Search for the cell housing the specified text and yield its (X, Y) center coordinate. 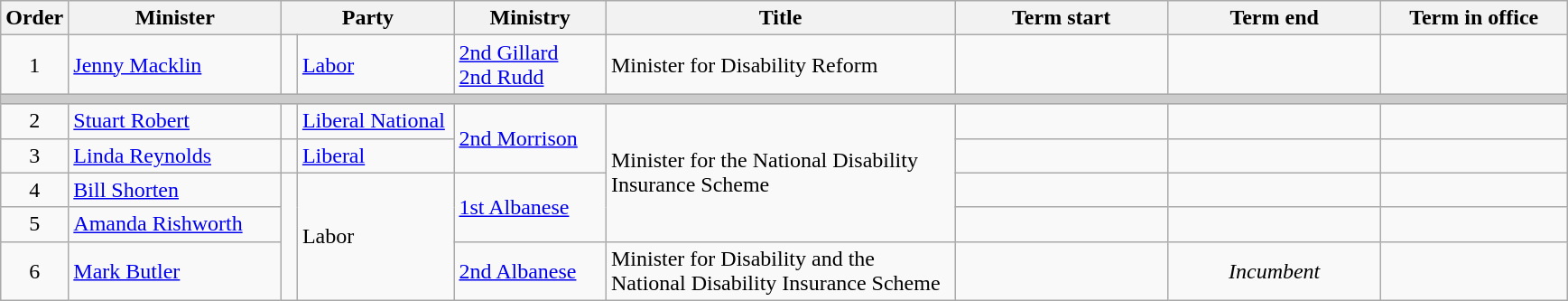
2nd Gillard2nd Rudd (531, 65)
Linda Reynolds (175, 155)
Stuart Robert (175, 121)
Liberal National (376, 121)
Party (368, 18)
Minister (175, 18)
2nd Albanese (531, 271)
Term end (1275, 18)
6 (34, 271)
Mark Butler (175, 271)
Ministry (531, 18)
Amanda Rishworth (175, 224)
Jenny Macklin (175, 65)
2nd Morrison (531, 138)
Term in office (1474, 18)
2 (34, 121)
Incumbent (1275, 271)
4 (34, 190)
Minister for Disability Reform (780, 65)
Title (780, 18)
5 (34, 224)
Order (34, 18)
Minister for the National Disability Insurance Scheme (780, 173)
Bill Shorten (175, 190)
Minister for Disability and the National Disability Insurance Scheme (780, 271)
Liberal (376, 155)
Term start (1062, 18)
1 (34, 65)
3 (34, 155)
1st Albanese (531, 207)
